Extract the (x, y) coordinate from the center of the cell holding the provided text.  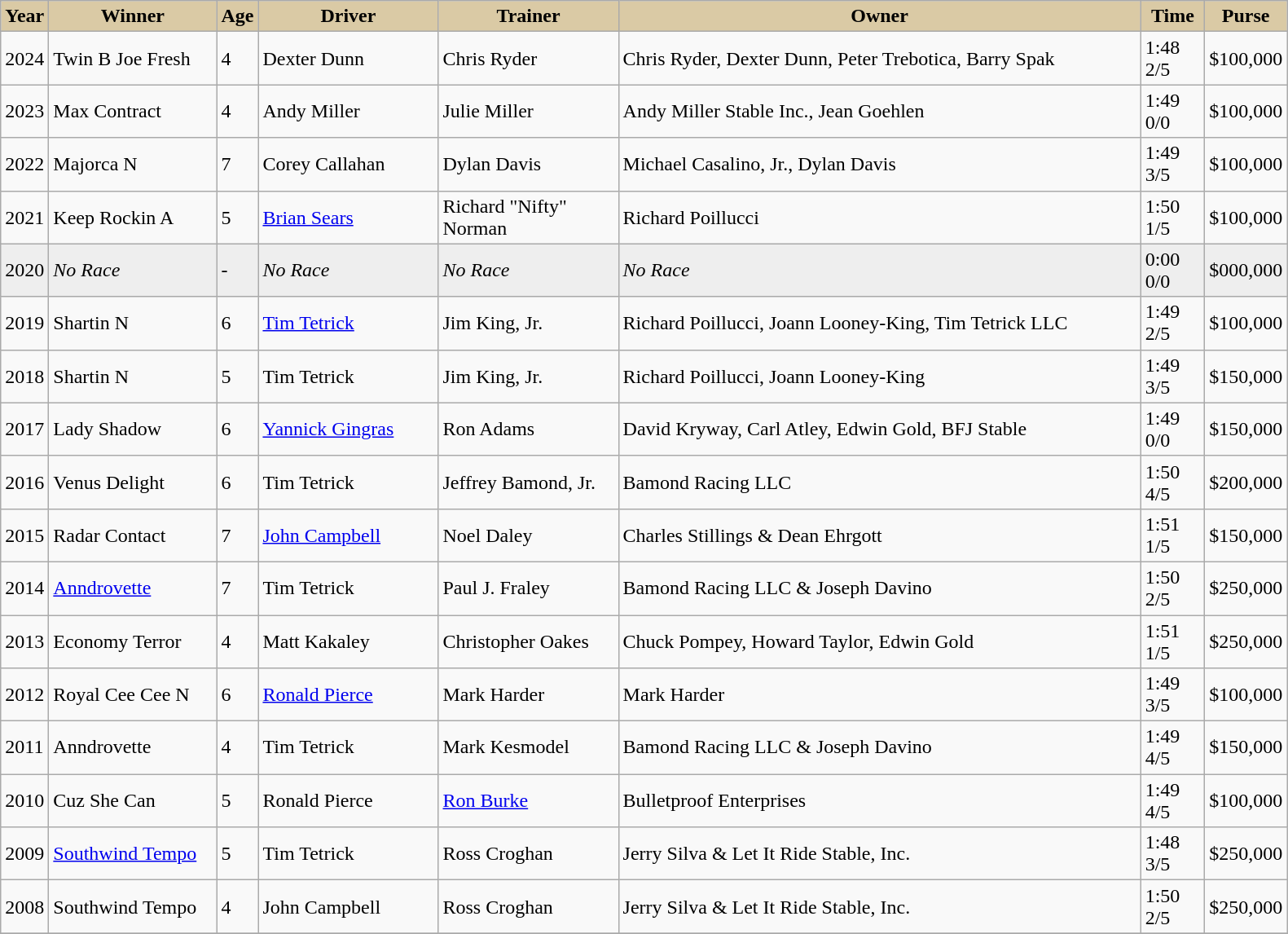
Richard Poillucci, Joann Looney-King, Tim Tetrick LLC (880, 323)
Winner (133, 16)
Venus Delight (133, 482)
Paul J. Fraley (528, 588)
$000,000 (1246, 271)
Trainer (528, 16)
Andy Miller (349, 111)
Royal Cee Cee N (133, 694)
2008 (24, 906)
Lady Shadow (133, 429)
2019 (24, 323)
Chris Ryder, Dexter Dunn, Peter Trebotica, Barry Spak (880, 59)
Owner (880, 16)
- (238, 271)
Purse (1246, 16)
2012 (24, 694)
1:50 1/5 (1173, 217)
Dylan Davis (528, 165)
Chris Ryder (528, 59)
0:00 0/0 (1173, 271)
David Kryway, Carl Atley, Edwin Gold, BFJ Stable (880, 429)
Ron Adams (528, 429)
Dexter Dunn (349, 59)
Jeffrey Bamond, Jr. (528, 482)
Driver (349, 16)
Julie Miller (528, 111)
Andy Miller Stable Inc., Jean Goehlen (880, 111)
Richard "Nifty" Norman (528, 217)
Bulletproof Enterprises (880, 800)
2014 (24, 588)
Richard Poillucci (880, 217)
2023 (24, 111)
Cuz She Can (133, 800)
Age (238, 16)
2016 (24, 482)
Radar Contact (133, 535)
Yannick Gingras (349, 429)
2024 (24, 59)
Majorca N (133, 165)
Mark Kesmodel (528, 748)
1:49 2/5 (1173, 323)
1:50 4/5 (1173, 482)
2018 (24, 377)
Year (24, 16)
2021 (24, 217)
Charles Stillings & Dean Ehrgott (880, 535)
Ron Burke (528, 800)
Matt Kakaley (349, 641)
Corey Callahan (349, 165)
Economy Terror (133, 641)
Brian Sears (349, 217)
Time (1173, 16)
2022 (24, 165)
1:48 3/5 (1173, 854)
Twin B Joe Fresh (133, 59)
2011 (24, 748)
2020 (24, 271)
2013 (24, 641)
Keep Rockin A (133, 217)
Max Contract (133, 111)
Bamond Racing LLC (880, 482)
Chuck Pompey, Howard Taylor, Edwin Gold (880, 641)
Noel Daley (528, 535)
2015 (24, 535)
1:48 2/5 (1173, 59)
2017 (24, 429)
2009 (24, 854)
2010 (24, 800)
$200,000 (1246, 482)
Richard Poillucci, Joann Looney-King (880, 377)
Michael Casalino, Jr., Dylan Davis (880, 165)
Christopher Oakes (528, 641)
